Scan for the cell matching the given text and deliver its [X, Y] coordinate at center. 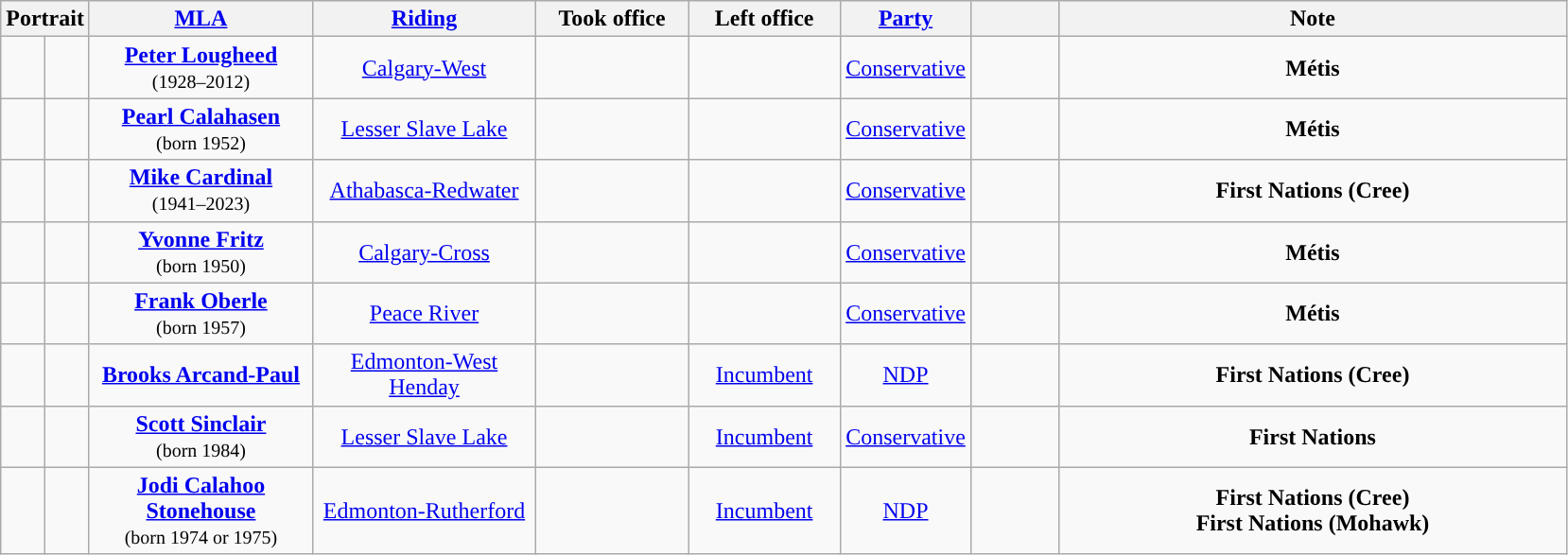
First Nations (Cree)First Nations (Mohawk) [1313, 511]
Pearl Calahasen(born 1952) [200, 129]
Portrait [45, 19]
Calgary-West [424, 68]
Party [906, 19]
Peter Lougheed(1928–2012) [200, 68]
First Nations [1313, 437]
Left office [764, 19]
Took office [613, 19]
Edmonton-Rutherford [424, 511]
Riding [424, 19]
Yvonne Fritz(born 1950) [200, 251]
Peace River [424, 314]
Calgary-Cross [424, 251]
Athabasca-Redwater [424, 191]
Scott Sinclair(born 1984) [200, 437]
Note [1313, 19]
Frank Oberle(born 1957) [200, 314]
Mike Cardinal(1941–2023) [200, 191]
Jodi Calahoo Stonehouse(born 1974 or 1975) [200, 511]
MLA [200, 19]
Edmonton-West Henday [424, 374]
Brooks Arcand-Paul [200, 374]
